Capture the cell that displays the provided text and extract its [X, Y] central coordinate. 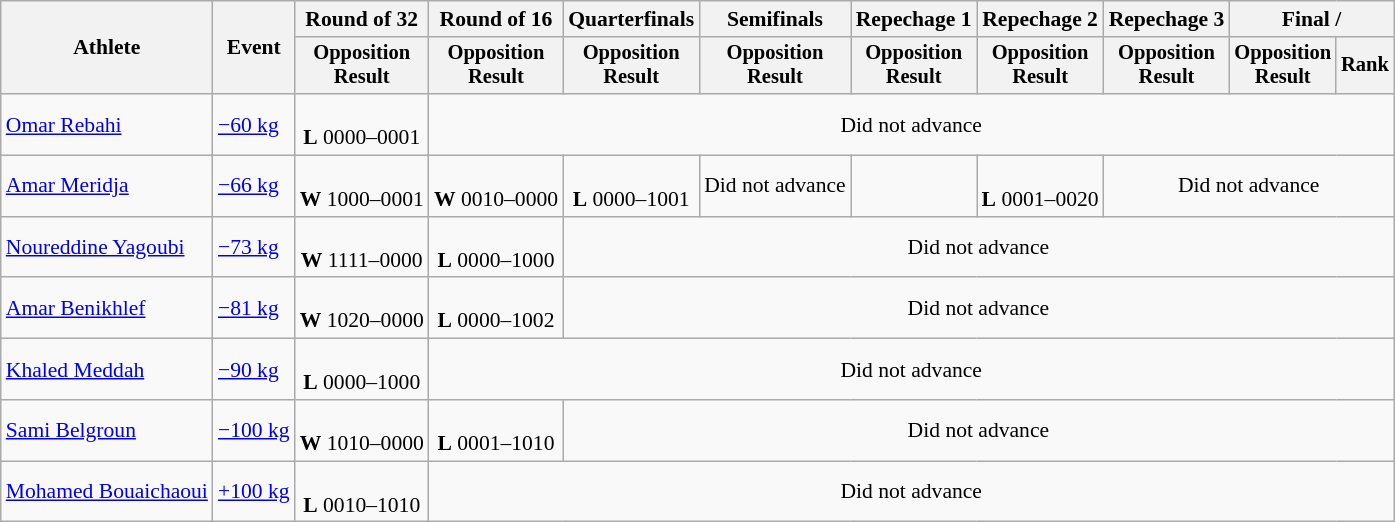
L 0000–1002 [496, 308]
Noureddine Yagoubi [107, 248]
Omar Rebahi [107, 124]
Final / [1311, 19]
−66 kg [254, 186]
Mohamed Bouaichaoui [107, 492]
Semifinals [775, 19]
−73 kg [254, 248]
L 0000–1001 [631, 186]
Repechage 1 [914, 19]
L 0010–1010 [362, 492]
Rank [1365, 66]
+100 kg [254, 492]
−81 kg [254, 308]
W 1010–0000 [362, 430]
Amar Meridja [107, 186]
−60 kg [254, 124]
−100 kg [254, 430]
W 1000–0001 [362, 186]
Repechage 3 [1167, 19]
Amar Benikhlef [107, 308]
−90 kg [254, 370]
Athlete [107, 48]
W 1111–0000 [362, 248]
Sami Belgroun [107, 430]
Repechage 2 [1040, 19]
Khaled Meddah [107, 370]
L 0001–0020 [1040, 186]
Quarterfinals [631, 19]
W 1020–0000 [362, 308]
W 0010–0000 [496, 186]
L 0000–0001 [362, 124]
Round of 16 [496, 19]
L 0001–1010 [496, 430]
Event [254, 48]
Round of 32 [362, 19]
